Identify which cell holds the provided text, then report its (x, y) central coordinate. 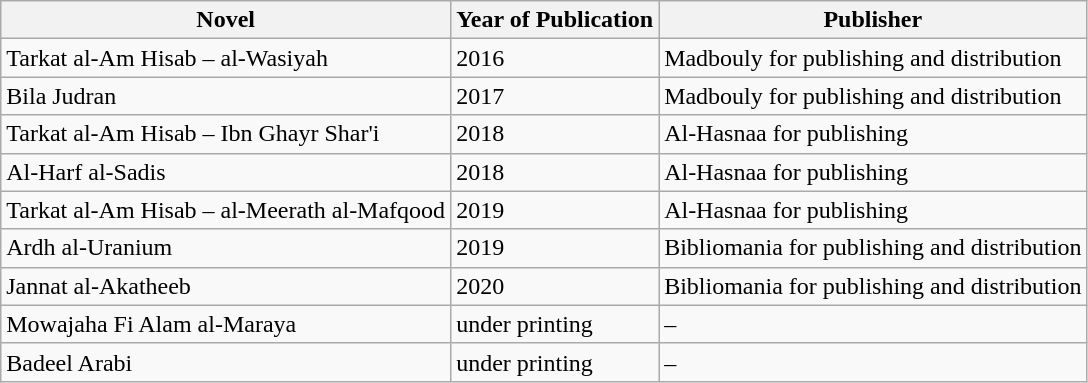
2016 (555, 58)
Mowajaha Fi Alam al-Maraya (226, 324)
Tarkat al-Am Hisab – al-Meerath al-Mafqood (226, 210)
Tarkat al-Am Hisab – al-Wasiyah (226, 58)
Badeel Arabi (226, 362)
Publisher (873, 20)
Bila Judran (226, 96)
Al-Harf al-Sadis (226, 172)
Year of Publication (555, 20)
Tarkat al-Am Hisab – Ibn Ghayr Shar'i (226, 134)
Novel (226, 20)
2020 (555, 286)
Ardh al-Uranium (226, 248)
Jannat al-Akatheeb (226, 286)
2017 (555, 96)
